Output the [x, y] coordinate of the center of the cell containing the given text.  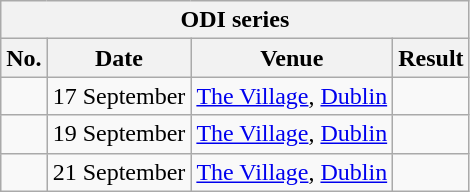
No. [24, 58]
Venue [292, 58]
ODI series [235, 20]
19 September [119, 134]
21 September [119, 172]
17 September [119, 96]
Result [431, 58]
Date [119, 58]
